For the text-containing cell, return its midpoint in [x, y] coordinate format. 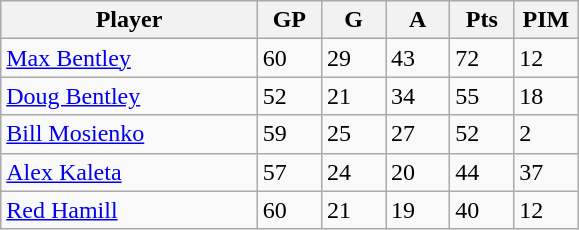
27 [418, 134]
37 [546, 172]
A [418, 20]
19 [418, 210]
Alex Kaleta [130, 172]
72 [482, 58]
29 [353, 58]
Red Hamill [130, 210]
GP [289, 20]
55 [482, 96]
2 [546, 134]
Player [130, 20]
Max Bentley [130, 58]
Doug Bentley [130, 96]
25 [353, 134]
Bill Mosienko [130, 134]
59 [289, 134]
44 [482, 172]
57 [289, 172]
G [353, 20]
24 [353, 172]
43 [418, 58]
Pts [482, 20]
40 [482, 210]
18 [546, 96]
20 [418, 172]
34 [418, 96]
PIM [546, 20]
